From the cell containing the given text, extract its center point as [x, y] coordinate. 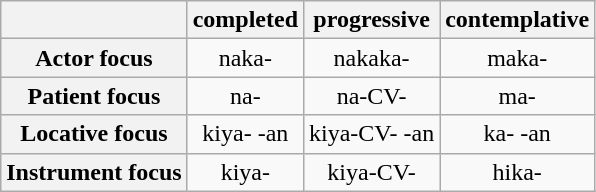
Patient focus [94, 96]
ma- [518, 96]
nakaka- [372, 58]
na-CV- [372, 96]
contemplative [518, 20]
hika- [518, 172]
naka- [245, 58]
Actor focus [94, 58]
kiya-CV- [372, 172]
ka- -an [518, 134]
progressive [372, 20]
maka- [518, 58]
Locative focus [94, 134]
na- [245, 96]
kiya-CV- -an [372, 134]
Instrument focus [94, 172]
completed [245, 20]
kiya- [245, 172]
kiya- -an [245, 134]
